Scan for the cell matching the given text and deliver its [X, Y] coordinate at center. 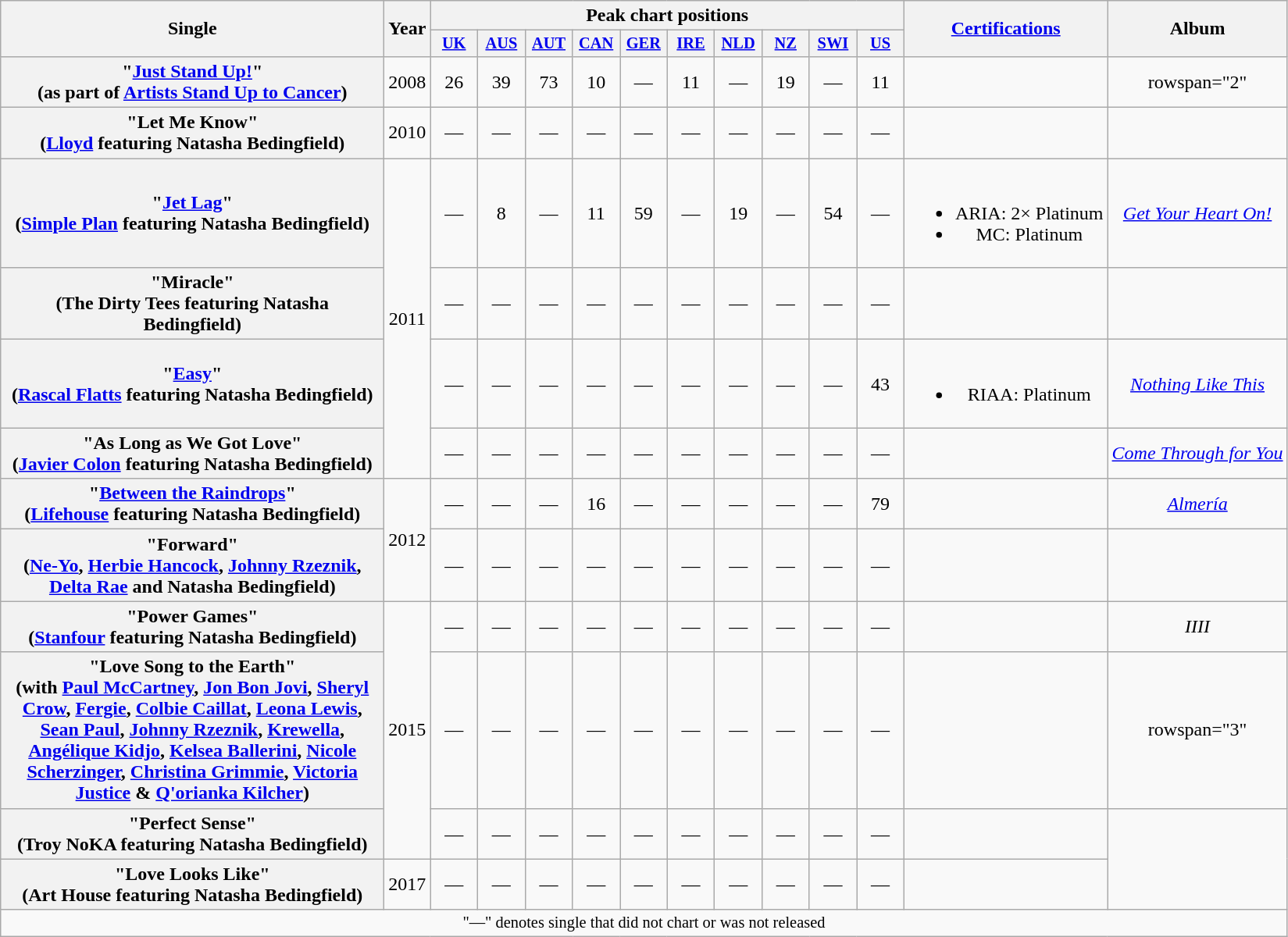
IRE [690, 44]
26 [455, 81]
US [881, 44]
Come Through for You [1197, 453]
Almería [1197, 504]
rowspan="3" [1197, 730]
"Power Games"(Stanfour featuring Natasha Bedingfield) [192, 626]
"Between the Raindrops"(Lifehouse featuring Natasha Bedingfield) [192, 504]
79 [881, 504]
2011 [408, 319]
Single [192, 29]
Album [1197, 29]
Get Your Heart On! [1197, 213]
16 [597, 504]
NZ [786, 44]
2010 [408, 133]
59 [644, 213]
"Let Me Know" (Lloyd featuring Natasha Bedingfield) [192, 133]
ARIA: 2× PlatinumMC: Platinum [1006, 213]
39 [501, 81]
2015 [408, 730]
Peak chart positions [667, 16]
2017 [408, 884]
54 [833, 213]
73 [548, 81]
IIII [1197, 626]
Year [408, 29]
SWI [833, 44]
RIAA: Platinum [1006, 384]
"Love Looks Like"(Art House featuring Natasha Bedingfield) [192, 884]
43 [881, 384]
2012 [408, 540]
"Miracle"(The Dirty Tees featuring Natasha Bedingfield) [192, 304]
Nothing Like This [1197, 384]
"Just Stand Up!"(as part of Artists Stand Up to Cancer) [192, 81]
10 [597, 81]
2008 [408, 81]
"Jet Lag"(Simple Plan featuring Natasha Bedingfield) [192, 213]
"Perfect Sense"(Troy NoKA featuring Natasha Bedingfield) [192, 834]
Certifications [1006, 29]
rowspan="2" [1197, 81]
8 [501, 213]
"—" denotes single that did not chart or was not released [644, 923]
GER [644, 44]
AUS [501, 44]
"Forward"(Ne-Yo, Herbie Hancock, Johnny Rzeznik, Delta Rae and Natasha Bedingfield) [192, 565]
AUT [548, 44]
UK [455, 44]
NLD [739, 44]
"Easy"(Rascal Flatts featuring Natasha Bedingfield) [192, 384]
CAN [597, 44]
"As Long as We Got Love"(Javier Colon featuring Natasha Bedingfield) [192, 453]
